Extract the [X, Y] coordinate from the center of the cell holding the provided text.  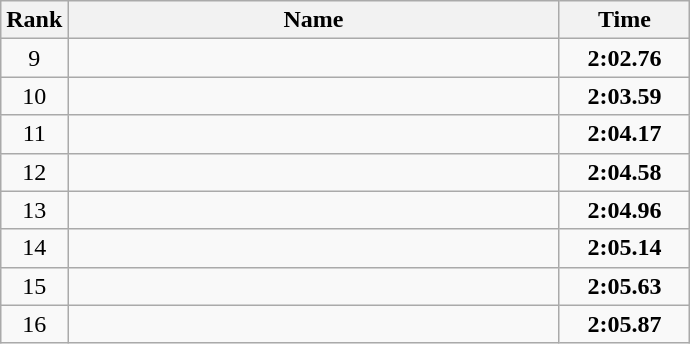
2:02.76 [624, 58]
9 [34, 58]
2:05.63 [624, 286]
15 [34, 286]
2:04.17 [624, 134]
Name [314, 20]
12 [34, 172]
14 [34, 248]
11 [34, 134]
Time [624, 20]
2:05.14 [624, 248]
13 [34, 210]
10 [34, 96]
2:05.87 [624, 324]
16 [34, 324]
2:04.58 [624, 172]
2:04.96 [624, 210]
2:03.59 [624, 96]
Rank [34, 20]
